Find where the given text appears and provide that cell's center as [X, Y] coordinate. 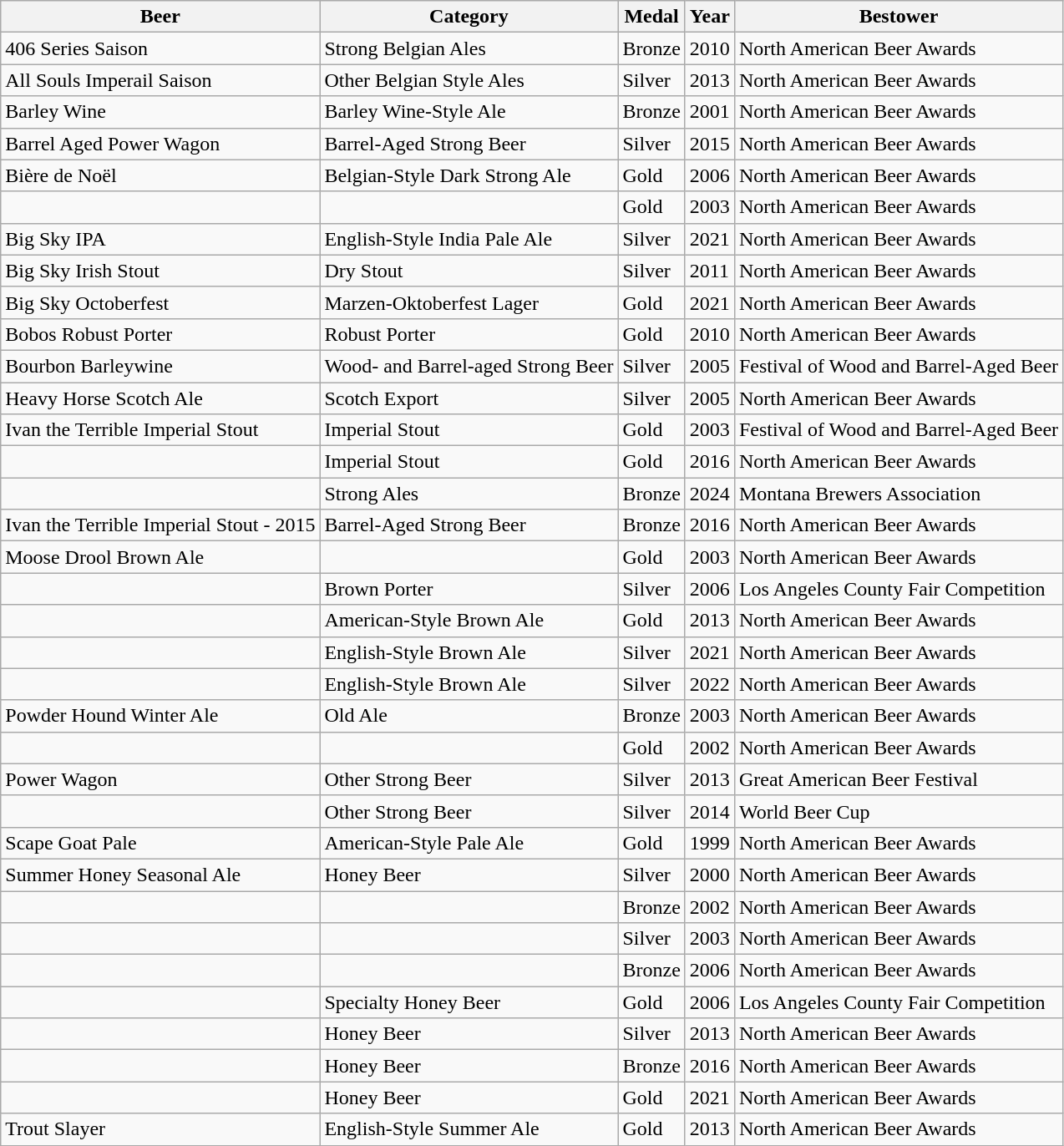
Big Sky Octoberfest [160, 302]
Barrel Aged Power Wagon [160, 144]
Specialty Honey Beer [469, 1002]
Marzen-Oktoberfest Lager [469, 302]
2011 [710, 271]
Dry Stout [469, 271]
Strong Ales [469, 494]
American-Style Pale Ale [469, 843]
Old Ale [469, 716]
Wood- and Barrel-aged Strong Beer [469, 366]
American-Style Brown Ale [469, 621]
Ivan the Terrible Imperial Stout - 2015 [160, 525]
2022 [710, 684]
Moose Drool Brown Ale [160, 557]
Montana Brewers Association [899, 494]
Brown Porter [469, 589]
Scape Goat Pale [160, 843]
Category [469, 17]
Power Wagon [160, 779]
Bière de Noël [160, 175]
Barley Wine-Style Ale [469, 112]
2024 [710, 494]
Beer [160, 17]
1999 [710, 843]
Other Belgian Style Ales [469, 80]
2001 [710, 112]
Summer Honey Seasonal Ale [160, 875]
2015 [710, 144]
Big Sky IPA [160, 239]
Great American Beer Festival [899, 779]
World Beer Cup [899, 811]
Bourbon Barleywine [160, 366]
Powder Hound Winter Ale [160, 716]
2000 [710, 875]
Strong Belgian Ales [469, 48]
Heavy Horse Scotch Ale [160, 398]
2014 [710, 811]
Ivan the Terrible Imperial Stout [160, 430]
406 Series Saison [160, 48]
Bestower [899, 17]
English-Style Summer Ale [469, 1129]
English-Style India Pale Ale [469, 239]
Year [710, 17]
Barley Wine [160, 112]
Belgian-Style Dark Strong Ale [469, 175]
Bobos Robust Porter [160, 334]
Trout Slayer [160, 1129]
Robust Porter [469, 334]
Big Sky Irish Stout [160, 271]
Scotch Export [469, 398]
All Souls Imperail Saison [160, 80]
Medal [651, 17]
